Pinpoint the cell where the given text exists, returning its (x, y) midpoint coordinate. 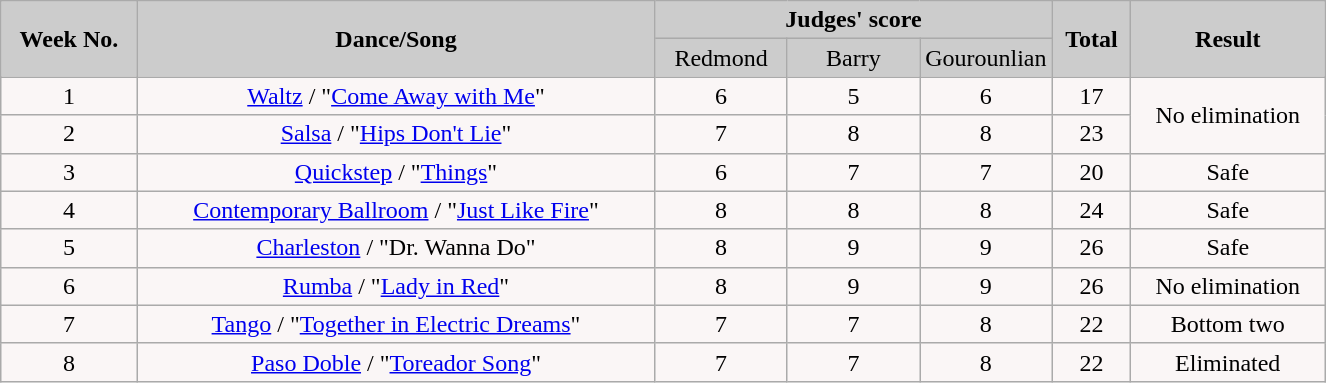
Barry (853, 58)
Contemporary Ballroom / "Just Like Fire" (396, 210)
Quickstep / "Things" (396, 172)
Dance/Song (396, 39)
4 (69, 210)
Total (1092, 39)
24 (1092, 210)
Tango / "Together in Electric Dreams" (396, 324)
Redmond (721, 58)
17 (1092, 96)
Salsa / "Hips Don't Lie" (396, 134)
Paso Doble / "Toreador Song" (396, 362)
Waltz / "Come Away with Me" (396, 96)
Gourounlian (986, 58)
23 (1092, 134)
Bottom two (1228, 324)
Rumba / "Lady in Red" (396, 286)
2 (69, 134)
Eliminated (1228, 362)
Charleston / "Dr. Wanna Do" (396, 248)
Result (1228, 39)
Judges' score (854, 20)
Week No. (69, 39)
20 (1092, 172)
3 (69, 172)
1 (69, 96)
